For the text-containing cell, return its midpoint in (x, y) coordinate format. 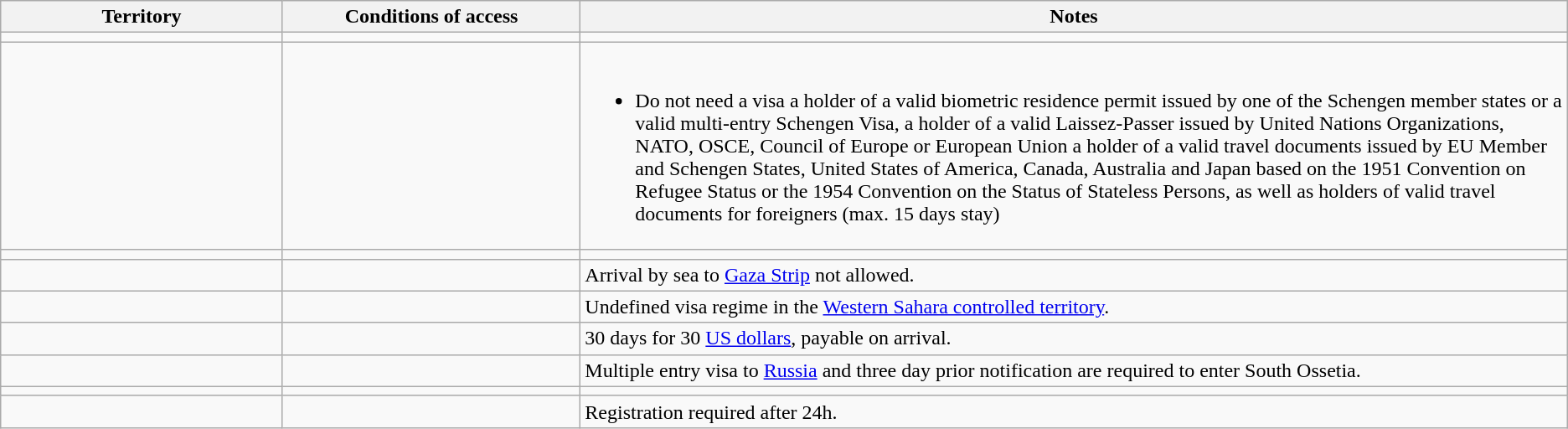
Conditions of access (431, 17)
Arrival by sea to Gaza Strip not allowed. (1074, 275)
Notes (1074, 17)
Territory (142, 17)
Undefined visa regime in the Western Sahara controlled territory. (1074, 307)
30 days for 30 US dollars, payable on arrival. (1074, 339)
Registration required after 24h. (1074, 411)
Multiple entry visa to Russia and three day prior notification are required to enter South Ossetia. (1074, 370)
